Find where the given text appears and provide that cell's center as [X, Y] coordinate. 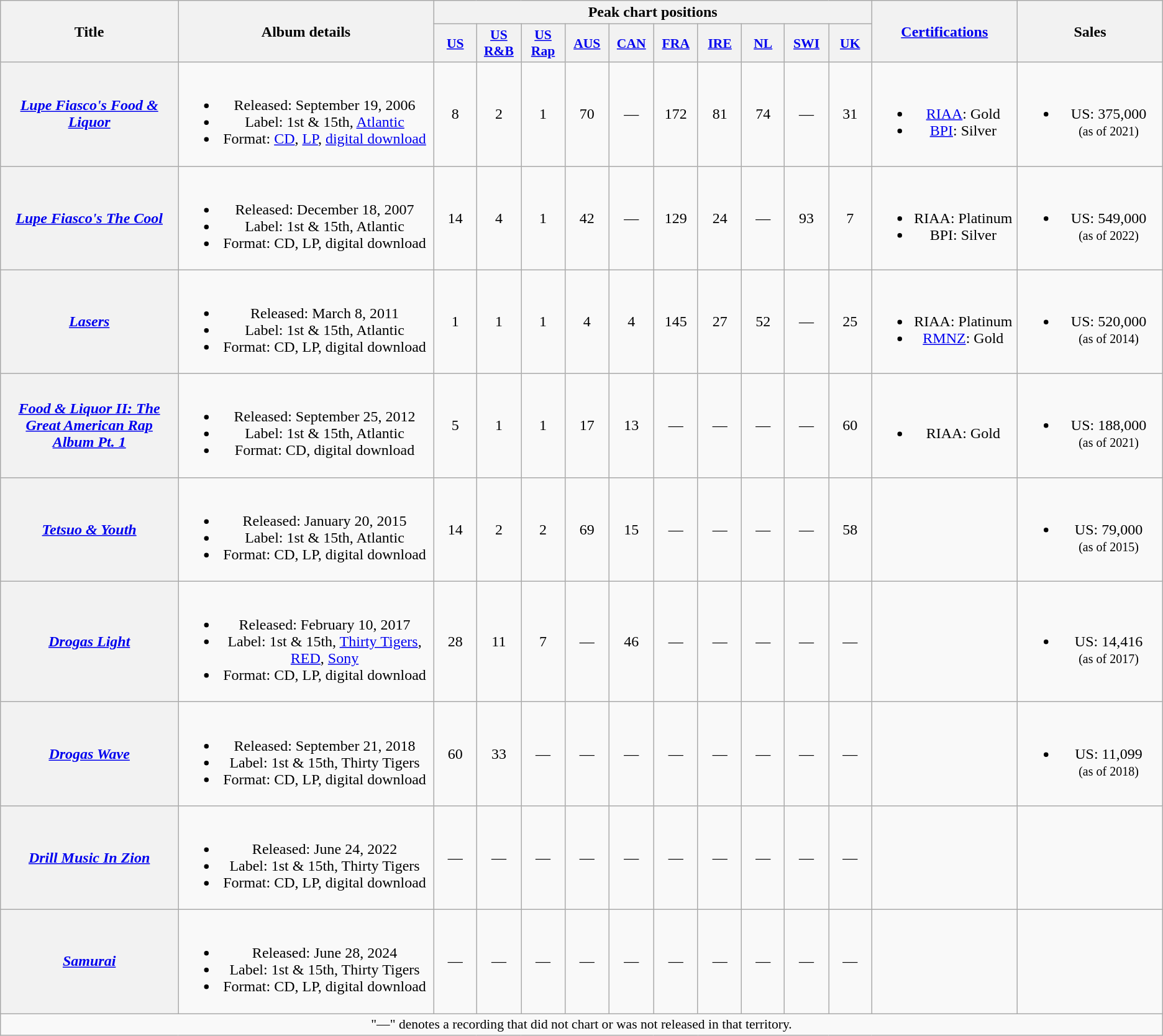
FRA [676, 44]
Released: December 18, 2007Label: 1st & 15th, AtlanticFormat: CD, LP, digital download [306, 218]
Drogas Light [89, 641]
27 [719, 322]
58 [850, 529]
Album details [306, 31]
RIAA: GoldBPI: Silver [944, 114]
Sales [1090, 31]
Released: September 19, 2006Label: 1st & 15th, AtlanticFormat: CD, LP, digital download [306, 114]
25 [850, 322]
5 [455, 425]
UK [850, 44]
Lupe Fiasco's Food & Liquor [89, 114]
Released: September 25, 2012Label: 1st & 15th, AtlanticFormat: CD, digital download [306, 425]
CAN [631, 44]
RIAA: PlatinumRMNZ: Gold [944, 322]
Tetsuo & Youth [89, 529]
SWI [806, 44]
28 [455, 641]
US: 11,099(as of 2018) [1090, 753]
46 [631, 641]
US R&B [499, 44]
Title [89, 31]
17 [586, 425]
172 [676, 114]
129 [676, 218]
Drogas Wave [89, 753]
Samurai [89, 961]
IRE [719, 44]
AUS [586, 44]
US: 79,000(as of 2015) [1090, 529]
US: 375,000(as of 2021) [1090, 114]
81 [719, 114]
Peak chart positions [652, 12]
70 [586, 114]
RIAA: PlatinumBPI: Silver [944, 218]
33 [499, 753]
52 [763, 322]
24 [719, 218]
Released: June 24, 2022Label: 1st & 15th, Thirty TigersFormat: CD, LP, digital download [306, 858]
Food & Liquor II: The Great American Rap Album Pt. 1 [89, 425]
Lasers [89, 322]
NL [763, 44]
Certifications [944, 31]
74 [763, 114]
Released: September 21, 2018Label: 1st & 15th, Thirty TigersFormat: CD, LP, digital download [306, 753]
US: 520,000(as of 2014) [1090, 322]
145 [676, 322]
US: 549,000(as of 2022) [1090, 218]
US: 188,000(as of 2021) [1090, 425]
RIAA: Gold [944, 425]
11 [499, 641]
31 [850, 114]
US [455, 44]
8 [455, 114]
US: 14,416(as of 2017) [1090, 641]
Released: March 8, 2011Label: 1st & 15th, AtlanticFormat: CD, LP, digital download [306, 322]
Drill Music In Zion [89, 858]
15 [631, 529]
Released: January 20, 2015Label: 1st & 15th, AtlanticFormat: CD, LP, digital download [306, 529]
42 [586, 218]
69 [586, 529]
Released: February 10, 2017Label: 1st & 15th, Thirty Tigers, RED, SonyFormat: CD, LP, digital download [306, 641]
US Rap [543, 44]
93 [806, 218]
Lupe Fiasco's The Cool [89, 218]
Released: June 28, 2024Label: 1st & 15th, Thirty TigersFormat: CD, LP, digital download [306, 961]
"—" denotes a recording that did not chart or was not released in that territory. [581, 1024]
13 [631, 425]
